Find where the given text appears and provide that cell's center as (x, y) coordinate. 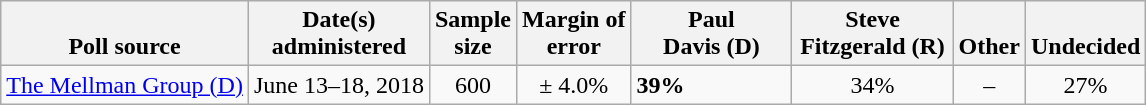
39% (712, 85)
Other (989, 34)
600 (472, 85)
– (989, 85)
34% (872, 85)
Samplesize (472, 34)
June 13–18, 2018 (338, 85)
Undecided (1085, 34)
Margin oferror (574, 34)
The Mellman Group (D) (125, 85)
Poll source (125, 34)
SteveFitzgerald (R) (872, 34)
PaulDavis (D) (712, 34)
27% (1085, 85)
Date(s)administered (338, 34)
± 4.0% (574, 85)
